Pinpoint the cell where the given text exists, returning its [X, Y] midpoint coordinate. 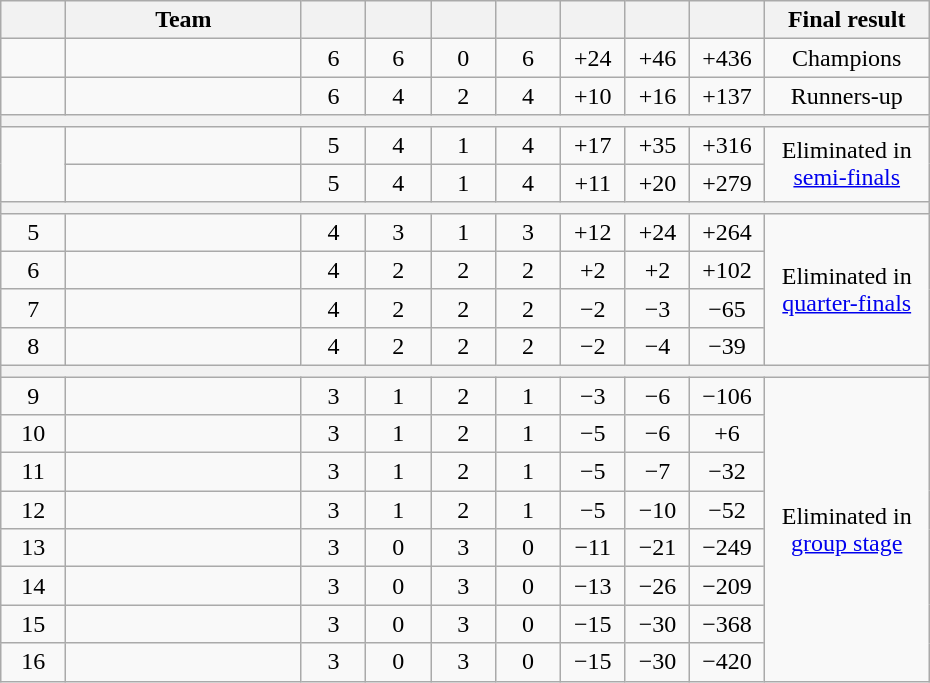
−106 [727, 395]
+46 [658, 58]
−21 [658, 548]
+137 [727, 96]
+11 [592, 183]
−7 [658, 472]
8 [34, 346]
13 [34, 548]
14 [34, 586]
+264 [727, 232]
+316 [727, 145]
+35 [658, 145]
−11 [592, 548]
−13 [592, 586]
10 [34, 434]
−26 [658, 586]
9 [34, 395]
−249 [727, 548]
+17 [592, 145]
−368 [727, 624]
−52 [727, 510]
16 [34, 662]
Team [184, 20]
−39 [727, 346]
+6 [727, 434]
Eliminated in quarter-finals [846, 289]
+16 [658, 96]
11 [34, 472]
−420 [727, 662]
−32 [727, 472]
Champions [846, 58]
−209 [727, 586]
+279 [727, 183]
Runners-up [846, 96]
+102 [727, 270]
+436 [727, 58]
7 [34, 308]
15 [34, 624]
−4 [658, 346]
+20 [658, 183]
Eliminated in group stage [846, 528]
+10 [592, 96]
12 [34, 510]
−10 [658, 510]
Final result [846, 20]
+12 [592, 232]
Eliminated in semi-finals [846, 164]
−65 [727, 308]
